Identify which cell holds the provided text, then report its [X, Y] central coordinate. 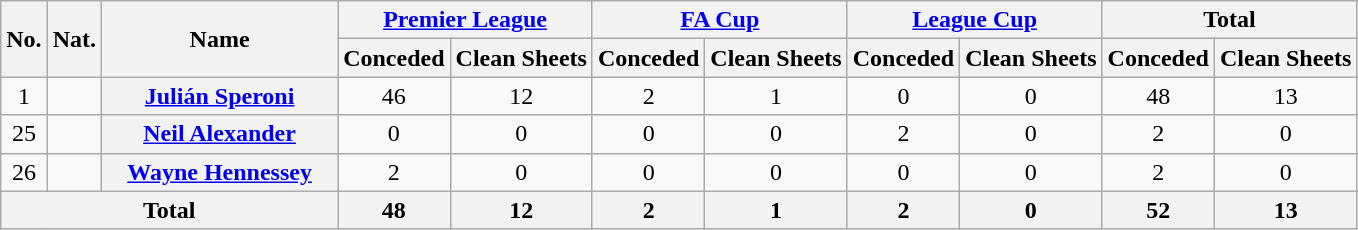
26 [24, 172]
Julián Speroni [220, 96]
Neil Alexander [220, 134]
25 [24, 134]
Wayne Hennessey [220, 172]
Premier League [466, 20]
No. [24, 39]
Nat. [74, 39]
46 [394, 96]
Name [220, 39]
League Cup [974, 20]
52 [1158, 210]
FA Cup [720, 20]
